Search for the cell housing the specified text and yield its [X, Y] center coordinate. 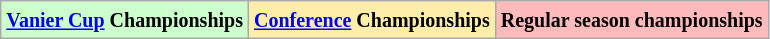
Vanier Cup Championships [125, 20]
Conference Championships [372, 20]
Regular season championships [632, 20]
